Provide the (X, Y) coordinate of the cell's center where the given text is located.  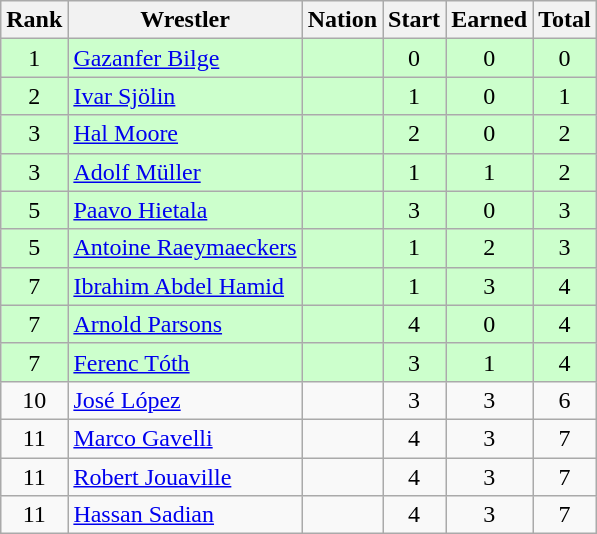
10 (34, 400)
Marco Gavelli (185, 438)
Gazanfer Bilge (185, 58)
Total (565, 20)
Antoine Raeymaeckers (185, 248)
Rank (34, 20)
Ferenc Tóth (185, 362)
Hassan Sadian (185, 515)
Paavo Hietala (185, 210)
José López (185, 400)
Adolf Müller (185, 172)
Start (414, 20)
Earned (490, 20)
Ibrahim Abdel Hamid (185, 286)
Wrestler (185, 20)
Nation (342, 20)
Arnold Parsons (185, 324)
6 (565, 400)
Ivar Sjölin (185, 96)
Hal Moore (185, 134)
Robert Jouaville (185, 477)
